Extract the (X, Y) coordinate from the center of the cell holding the provided text.  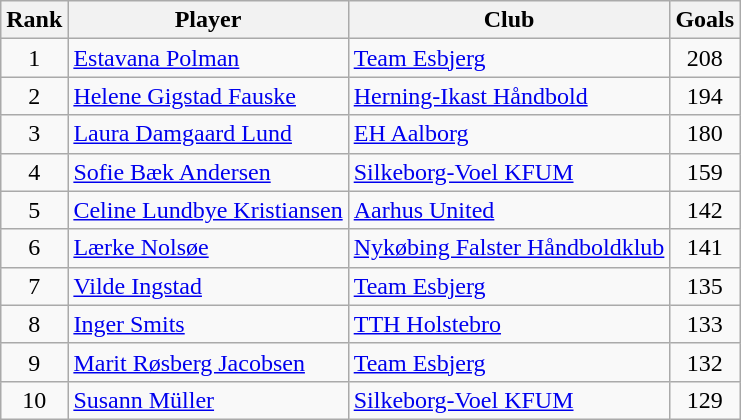
2 (34, 96)
Marit Røsberg Jacobsen (208, 362)
129 (705, 400)
Vilde Ingstad (208, 286)
Inger Smits (208, 324)
6 (34, 248)
Laura Damgaard Lund (208, 134)
Celine Lundbye Kristiansen (208, 210)
9 (34, 362)
Herning-Ikast Håndbold (509, 96)
Club (509, 20)
142 (705, 210)
Lærke Nolsøe (208, 248)
Estavana Polman (208, 58)
Nykøbing Falster Håndboldklub (509, 248)
7 (34, 286)
Helene Gigstad Fauske (208, 96)
141 (705, 248)
TTH Holstebro (509, 324)
Rank (34, 20)
132 (705, 362)
208 (705, 58)
Sofie Bæk Andersen (208, 172)
4 (34, 172)
1 (34, 58)
3 (34, 134)
Aarhus United (509, 210)
Goals (705, 20)
Susann Müller (208, 400)
180 (705, 134)
133 (705, 324)
Player (208, 20)
10 (34, 400)
5 (34, 210)
135 (705, 286)
8 (34, 324)
159 (705, 172)
EH Aalborg (509, 134)
194 (705, 96)
